Capture the cell that displays the provided text and extract its (x, y) central coordinate. 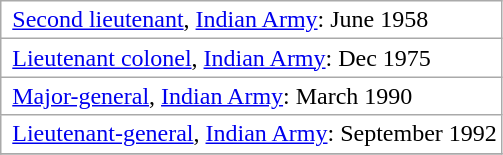
Lieutenant-general, Indian Army: September 1992 (252, 134)
Major-general, Indian Army: March 1990 (252, 96)
Second lieutenant, Indian Army: June 1958 (252, 20)
Lieutenant colonel, Indian Army: Dec 1975 (252, 58)
